Search for the cell housing the specified text and yield its [x, y] center coordinate. 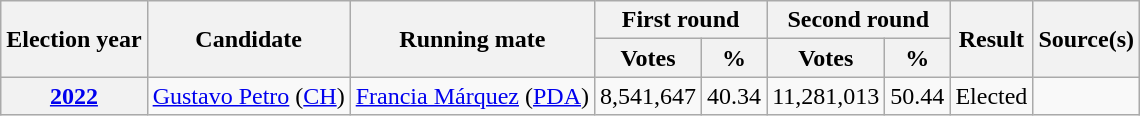
Candidate [248, 39]
Result [992, 39]
Source(s) [1086, 39]
8,541,647 [648, 96]
40.34 [734, 96]
Running mate [472, 39]
50.44 [918, 96]
First round [681, 20]
Election year [74, 39]
2022 [74, 96]
Gustavo Petro (CH) [248, 96]
Second round [858, 20]
11,281,013 [826, 96]
Francia Márquez (PDA) [472, 96]
Elected [992, 96]
